Identify which cell holds the provided text, then report its (x, y) central coordinate. 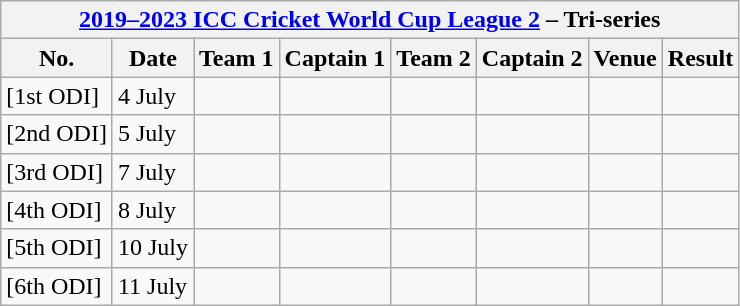
4 July (152, 96)
[1st ODI] (57, 96)
[5th ODI] (57, 248)
7 July (152, 172)
10 July (152, 248)
Venue (625, 58)
Captain 1 (335, 58)
No. (57, 58)
11 July (152, 286)
Team 1 (237, 58)
[3rd ODI] (57, 172)
Captain 2 (532, 58)
Team 2 (434, 58)
[6th ODI] (57, 286)
[4th ODI] (57, 210)
5 July (152, 134)
Date (152, 58)
8 July (152, 210)
2019–2023 ICC Cricket World Cup League 2 – Tri-series (370, 20)
[2nd ODI] (57, 134)
Result (700, 58)
